Locate the cell with the specified text and output its (x, y) center coordinate. 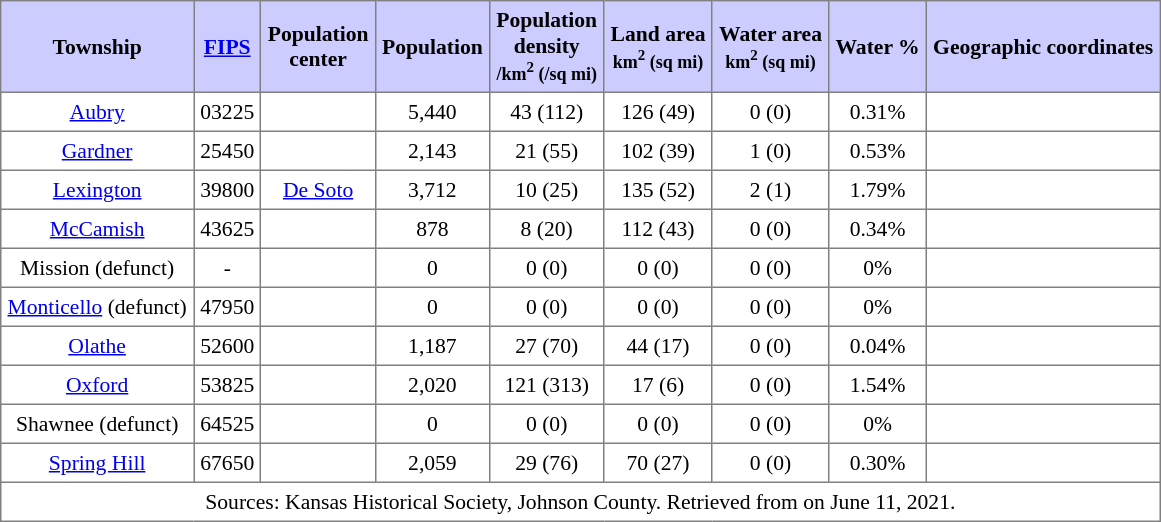
Populationdensity/km2 (/sq mi) (547, 47)
0.53% (878, 150)
Monticello (defunct) (98, 306)
Aubry (98, 112)
Oxford (98, 384)
53825 (228, 384)
McCamish (98, 228)
Water areakm2 (sq mi) (770, 47)
1 (0) (770, 150)
5,440 (432, 112)
135 (52) (658, 190)
Spring Hill (98, 462)
70 (27) (658, 462)
2,020 (432, 384)
43625 (228, 228)
0.30% (878, 462)
De Soto (318, 190)
112 (43) (658, 228)
0.04% (878, 346)
43 (112) (547, 112)
1.54% (878, 384)
44 (17) (658, 346)
Sources: Kansas Historical Society, Johnson County. Retrieved from on June 11, 2021. (580, 502)
2,143 (432, 150)
Population (432, 47)
2 (1) (770, 190)
29 (76) (547, 462)
03225 (228, 112)
1,187 (432, 346)
Olathe (98, 346)
3,712 (432, 190)
8 (20) (547, 228)
Gardner (98, 150)
1.79% (878, 190)
Township (98, 47)
878 (432, 228)
Mission (defunct) (98, 268)
27 (70) (547, 346)
0.34% (878, 228)
Shawnee (defunct) (98, 424)
FIPS (228, 47)
- (228, 268)
121 (313) (547, 384)
Geographic coordinates (1043, 47)
2,059 (432, 462)
102 (39) (658, 150)
52600 (228, 346)
126 (49) (658, 112)
39800 (228, 190)
10 (25) (547, 190)
17 (6) (658, 384)
Water % (878, 47)
0.31% (878, 112)
Populationcenter (318, 47)
Lexington (98, 190)
64525 (228, 424)
25450 (228, 150)
47950 (228, 306)
21 (55) (547, 150)
67650 (228, 462)
Land areakm2 (sq mi) (658, 47)
